From the cell containing the given text, extract its center point as (X, Y) coordinate. 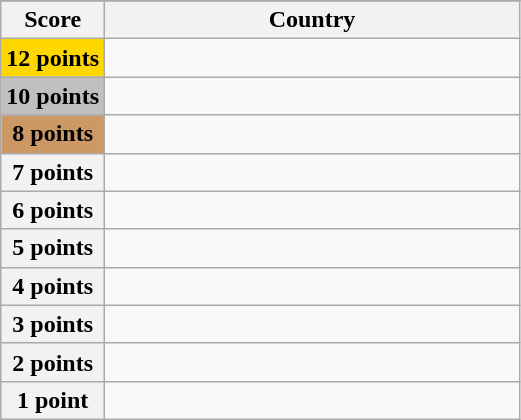
10 points (53, 96)
1 point (53, 400)
8 points (53, 134)
6 points (53, 210)
3 points (53, 324)
Score (53, 20)
12 points (53, 58)
2 points (53, 362)
7 points (53, 172)
Country (312, 20)
4 points (53, 286)
5 points (53, 248)
